Search for the cell housing the specified text and yield its [X, Y] center coordinate. 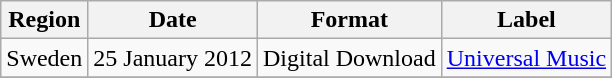
Label [526, 20]
Format [350, 20]
Date [173, 20]
25 January 2012 [173, 58]
Digital Download [350, 58]
Universal Music [526, 58]
Region [44, 20]
Sweden [44, 58]
